Detect which cell encompasses the target text, then output its (X, Y) center coordinate. 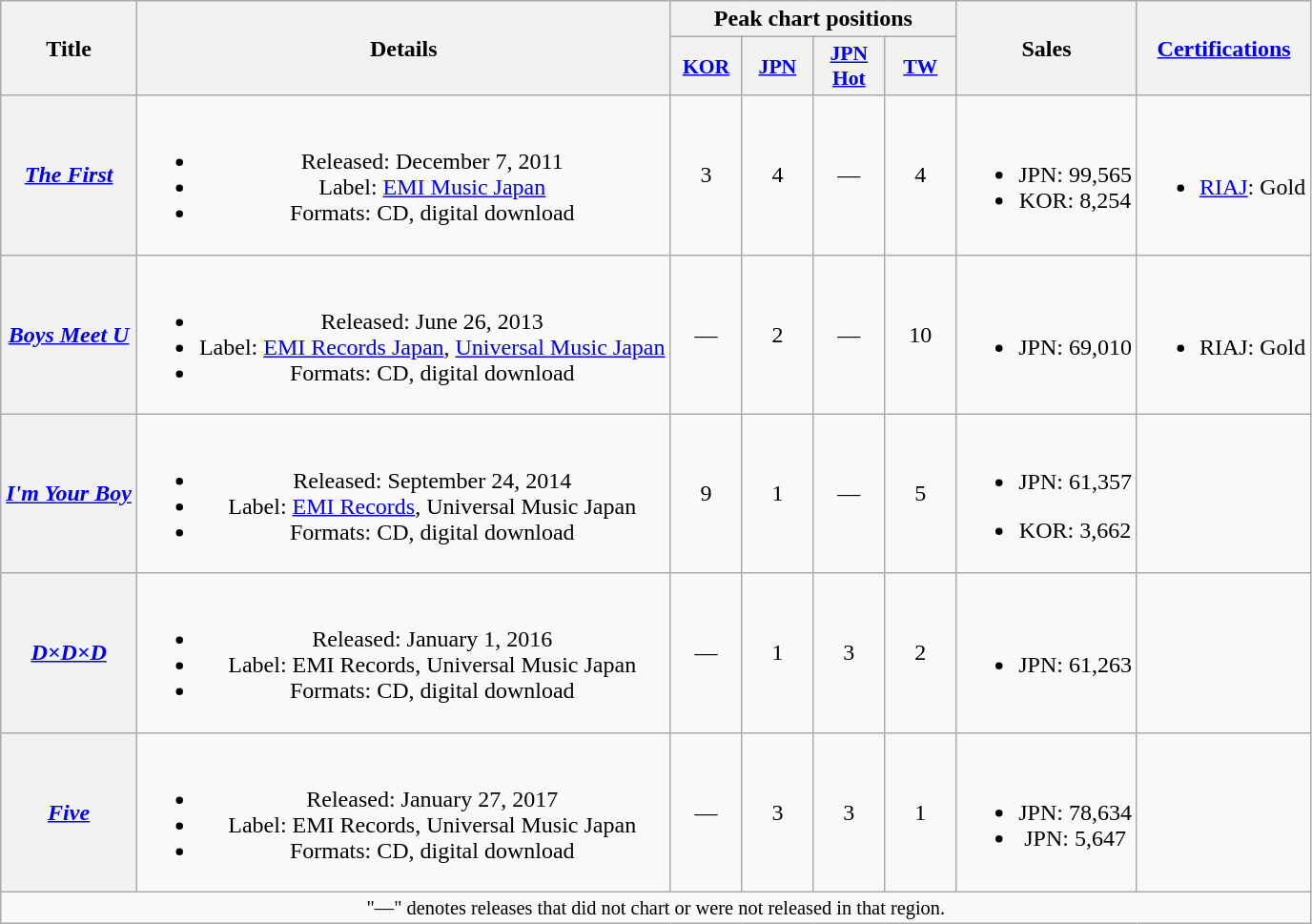
Five (69, 812)
Released: January 27, 2017Label: EMI Records, Universal Music JapanFormats: CD, digital download (403, 812)
9 (706, 494)
"—" denotes releases that did not chart or were not released in that region. (656, 908)
10 (921, 334)
Released: September 24, 2014Label: EMI Records, Universal Music JapanFormats: CD, digital download (403, 494)
JPN: 61,357KOR: 3,662 (1047, 494)
JPN: 99,565KOR: 8,254 (1047, 175)
Title (69, 48)
JPN Hot (849, 67)
Released: June 26, 2013Label: EMI Records Japan, Universal Music JapanFormats: CD, digital download (403, 334)
I'm Your Boy (69, 494)
Released: January 1, 2016Label: EMI Records, Universal Music JapanFormats: CD, digital download (403, 652)
Peak chart positions (813, 19)
JPN: 78,634 JPN: 5,647 (1047, 812)
Boys Meet U (69, 334)
Certifications (1223, 48)
KOR (706, 67)
5 (921, 494)
Released: December 7, 2011Label: EMI Music JapanFormats: CD, digital download (403, 175)
The First (69, 175)
D×D×D (69, 652)
JPN: 61,263 (1047, 652)
Details (403, 48)
JPN (778, 67)
JPN: 69,010 (1047, 334)
Sales (1047, 48)
TW (921, 67)
